Locate the cell with the specified text and output its [x, y] center coordinate. 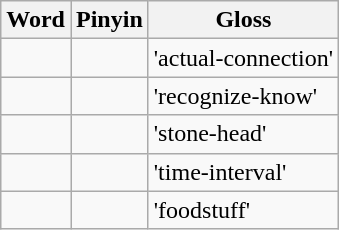
Pinyin [109, 20]
'actual-connection' [243, 58]
Word [36, 20]
'time-interval' [243, 172]
'foodstuff' [243, 210]
'recognize-know' [243, 96]
Gloss [243, 20]
'stone-head' [243, 134]
